Return the (X, Y) coordinate for the center point of the cell that contains the specified text.  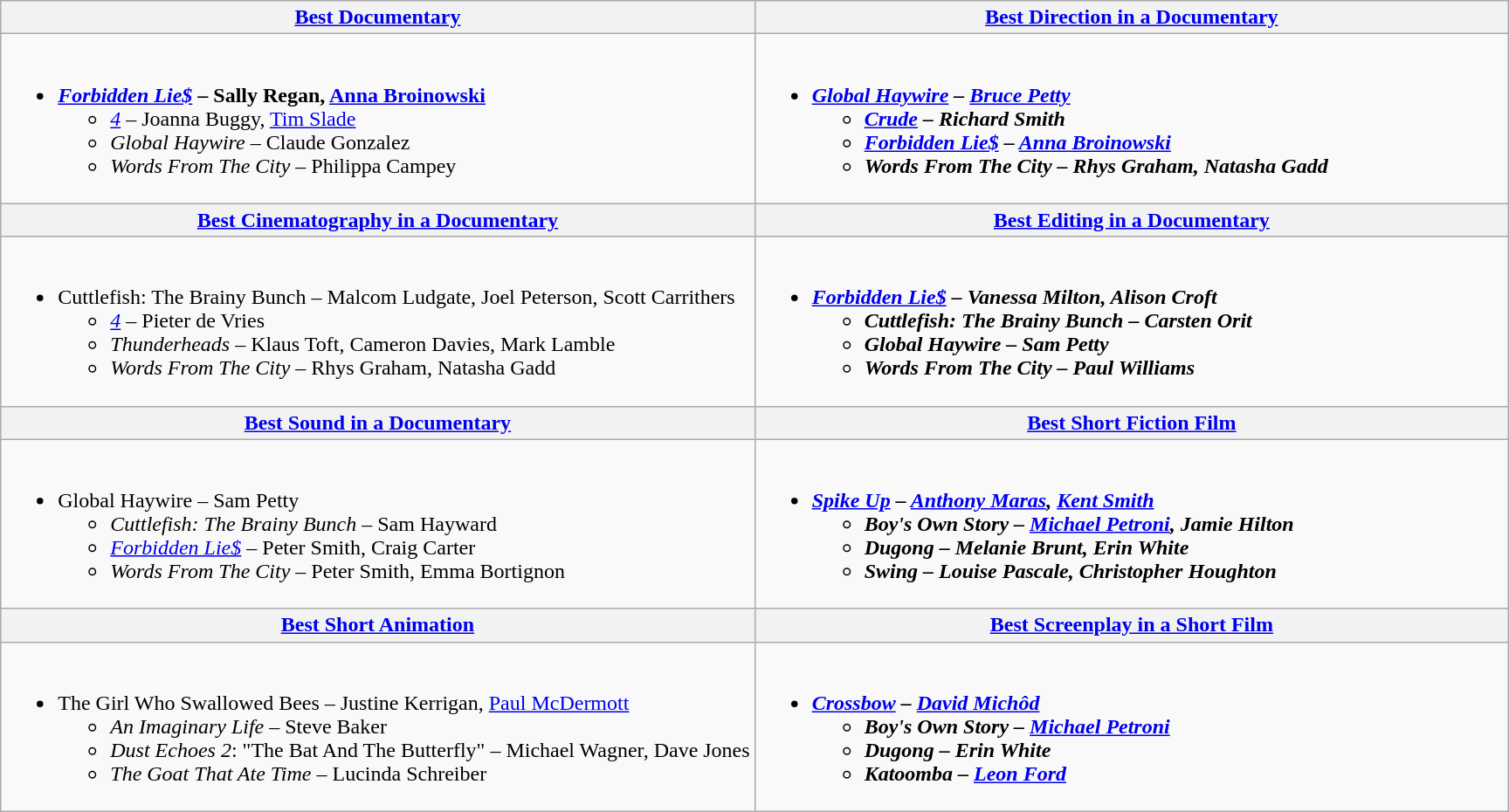
Best Sound in a Documentary (377, 423)
Best Editing in a Documentary (1132, 220)
Best Screenplay in a Short Film (1132, 625)
Best Short Animation (377, 625)
Best Short Fiction Film (1132, 423)
Crossbow – David MichôdBoy's Own Story – Michael PetroniDugong – Erin WhiteKatoomba – Leon Ford (1132, 726)
Best Documentary (377, 17)
Best Cinematography in a Documentary (377, 220)
Forbidden Lie$ – Sally Regan, Anna Broinowski4 – Joanna Buggy, Tim SladeGlobal Haywire – Claude GonzalezWords From The City – Philippa Campey (377, 119)
Global Haywire – Bruce PettyCrude – Richard SmithForbidden Lie$ – Anna BroinowskiWords From The City – Rhys Graham, Natasha Gadd (1132, 119)
Forbidden Lie$ – Vanessa Milton, Alison CroftCuttlefish: The Brainy Bunch – Carsten OritGlobal Haywire – Sam PettyWords From The City – Paul Williams (1132, 321)
Best Direction in a Documentary (1132, 17)
